Locate the cell with the specified text and output its (x, y) center coordinate. 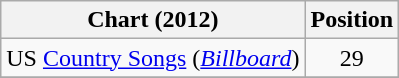
US Country Songs (Billboard) (153, 58)
29 (352, 58)
Chart (2012) (153, 20)
Position (352, 20)
